Pinpoint the cell where the given text exists, returning its (X, Y) midpoint coordinate. 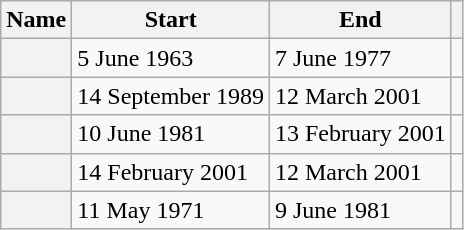
11 May 1971 (171, 210)
14 September 1989 (171, 96)
Name (36, 20)
7 June 1977 (360, 58)
10 June 1981 (171, 134)
End (360, 20)
13 February 2001 (360, 134)
5 June 1963 (171, 58)
14 February 2001 (171, 172)
Start (171, 20)
9 June 1981 (360, 210)
